Return [X, Y] of the center of cell containing provided text 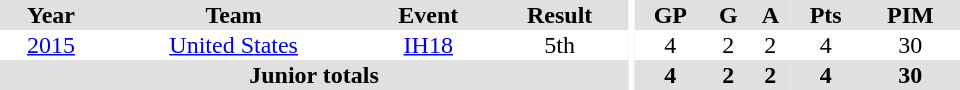
5th [560, 45]
GP [670, 15]
United States [234, 45]
Team [234, 15]
IH18 [428, 45]
2015 [51, 45]
Result [560, 15]
G [728, 15]
A [770, 15]
Event [428, 15]
Junior totals [314, 75]
Pts [826, 15]
PIM [910, 15]
Year [51, 15]
